Provide the [x, y] coordinate of the cell's center where the given text is located.  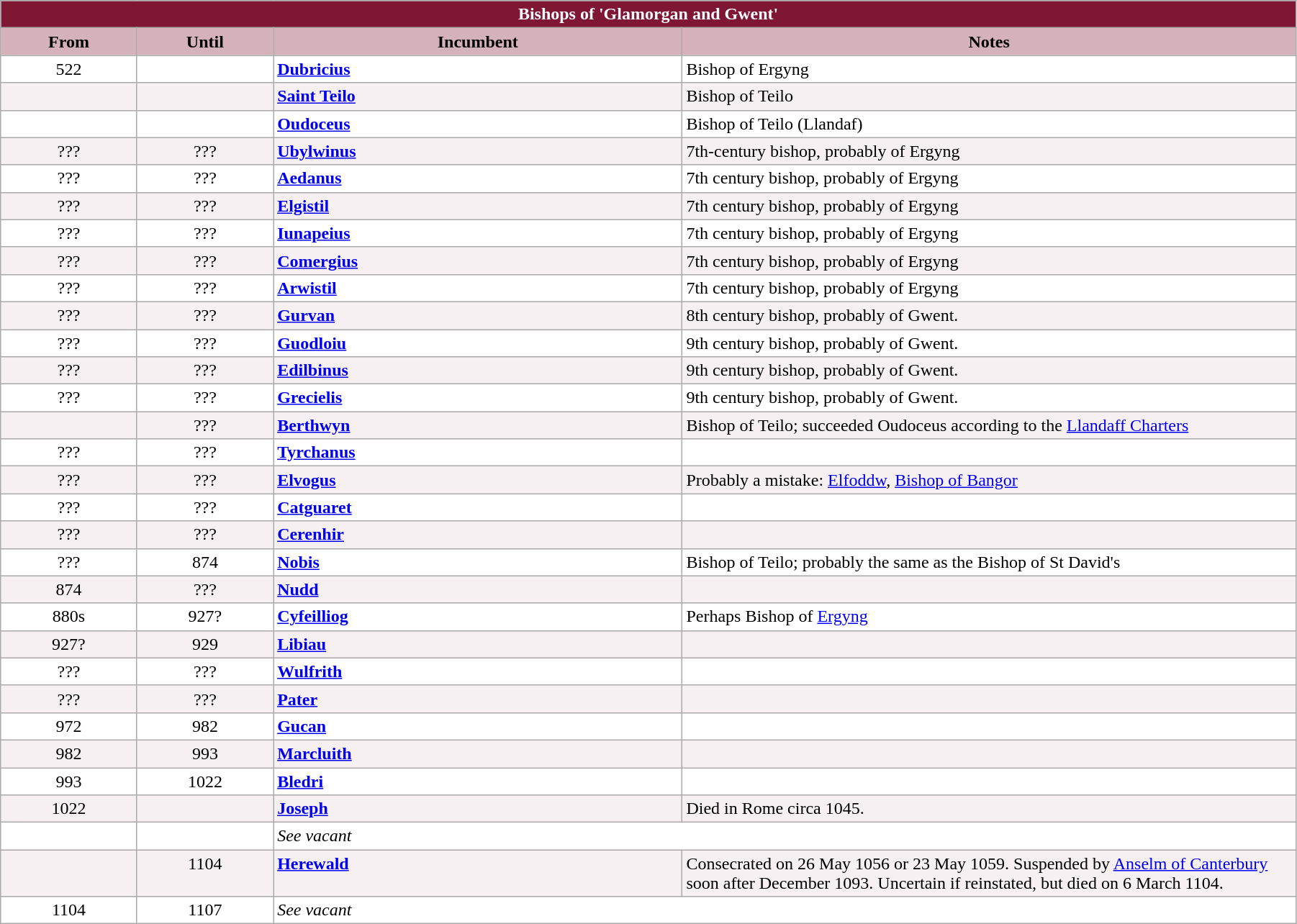
Bishop of Teilo [989, 96]
Edilbinus [478, 371]
Tyrchanus [478, 453]
Elvogus [478, 480]
Bishop of Teilo; succeeded Oudoceus according to the Llandaff Charters [989, 425]
Arwistil [478, 288]
929 [204, 644]
Bishop of Teilo; probably the same as the Bishop of St David's [989, 562]
1107 [204, 910]
From [69, 42]
Bledri [478, 781]
Aedanus [478, 178]
Iunapeius [478, 233]
Joseph [478, 809]
Ubylwinus [478, 151]
Bishop of Ergyng [989, 69]
Perhaps Bishop of Ergyng [989, 617]
Pater [478, 699]
Probably a mistake: Elfoddw, Bishop of Bangor [989, 480]
522 [69, 69]
Catguaret [478, 507]
Grecielis [478, 398]
Wulfrith [478, 671]
Comergius [478, 261]
Incumbent [478, 42]
8th century bishop, probably of Gwent. [989, 315]
Oudoceus [478, 124]
Nobis [478, 562]
Marcluith [478, 753]
Bishops of 'Glamorgan and Gwent' [648, 14]
Gucan [478, 726]
Gurvan [478, 315]
7th-century bishop, probably of Ergyng [989, 151]
Cyfeilliog [478, 617]
Bishop of Teilo (Llandaf) [989, 124]
Cerenhir [478, 535]
Until [204, 42]
Libiau [478, 644]
Notes [989, 42]
Died in Rome circa 1045. [989, 809]
972 [69, 726]
Saint Teilo [478, 96]
Elgistil [478, 206]
Berthwyn [478, 425]
Dubricius [478, 69]
880s [69, 617]
Herewald [478, 874]
Nudd [478, 589]
Guodloiu [478, 343]
